Return the [X, Y] coordinate for the center point of the cell that contains the specified text.  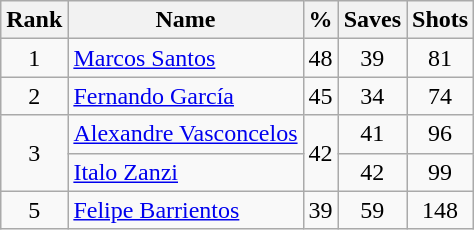
Rank [34, 20]
148 [440, 210]
Felipe Barrientos [186, 210]
Italo Zanzi [186, 172]
% [320, 20]
74 [440, 96]
Name [186, 20]
1 [34, 58]
48 [320, 58]
34 [372, 96]
59 [372, 210]
96 [440, 134]
5 [34, 210]
45 [320, 96]
Fernando García [186, 96]
41 [372, 134]
Marcos Santos [186, 58]
81 [440, 58]
99 [440, 172]
Shots [440, 20]
3 [34, 153]
Saves [372, 20]
2 [34, 96]
Alexandre Vasconcelos [186, 134]
